Extract the (x, y) coordinate from the center of the cell holding the provided text.  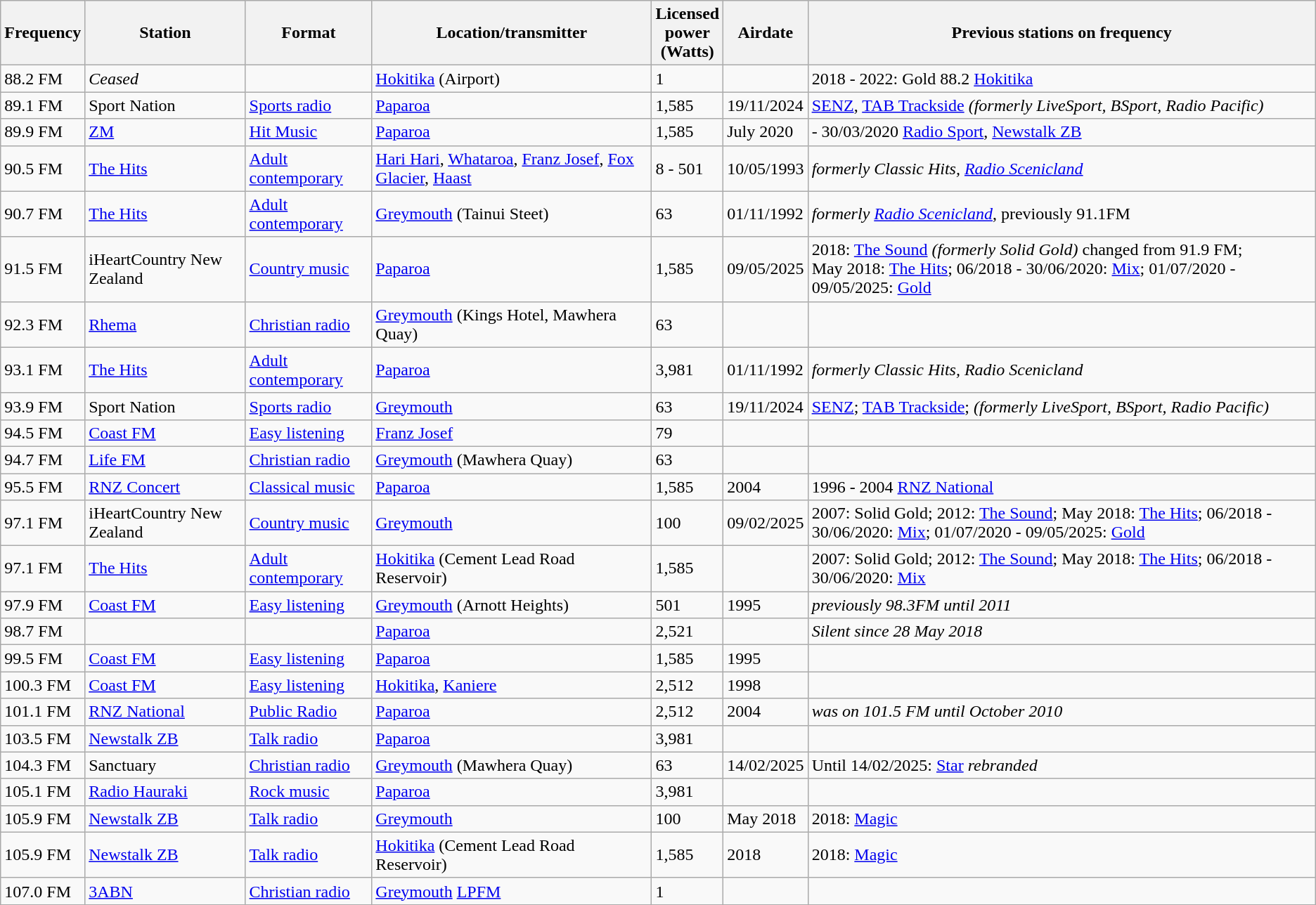
Hit Music (309, 132)
ZM (165, 132)
94.5 FM (43, 433)
95.5 FM (43, 487)
Greymouth (Arnott Heights) (512, 605)
8 - 501 (688, 169)
SENZ, TAB Trackside (formerly LiveSport, BSport, Radio Pacific) (1062, 105)
98.7 FM (43, 632)
2018 - 2022: Gold 88.2 Hokitika (1062, 79)
- 30/03/2020 Radio Sport, Newstalk ZB (1062, 132)
Station (165, 33)
was on 101.5 FM until October 2010 (1062, 712)
97.9 FM (43, 605)
Greymouth LPFM (512, 891)
Until 14/02/2025: Star rebranded (1062, 765)
90.7 FM (43, 214)
Location/transmitter (512, 33)
104.3 FM (43, 765)
Previous stations on frequency (1062, 33)
SENZ; TAB Trackside; (formerly LiveSport, BSport, Radio Pacific) (1062, 406)
Licensedpower(Watts) (688, 33)
103.5 FM (43, 738)
10/05/1993 (766, 169)
Life FM (165, 460)
previously 98.3FM until 2011 (1062, 605)
93.1 FM (43, 370)
RNZ National (165, 712)
79 (688, 433)
May 2018 (766, 819)
2007: Solid Gold; 2012: The Sound; May 2018: The Hits; 06/2018 - 30/06/2020: Mix (1062, 569)
Hokitika, Kaniere (512, 685)
Format (309, 33)
89.1 FM (43, 105)
89.9 FM (43, 132)
91.5 FM (43, 269)
Rhema (165, 325)
Greymouth (Tainui Steet) (512, 214)
94.7 FM (43, 460)
Airdate (766, 33)
Public Radio (309, 712)
Sanctuary (165, 765)
July 2020 (766, 132)
Classical music (309, 487)
Ceased (165, 79)
100.3 FM (43, 685)
2018 (766, 854)
09/02/2025 (766, 523)
92.3 FM (43, 325)
09/05/2025 (766, 269)
2,521 (688, 632)
101.1 FM (43, 712)
formerly Radio Scenicland, previously 91.1FM (1062, 214)
Rock music (309, 792)
Greymouth (Kings Hotel, Mawhera Quay) (512, 325)
Franz Josef (512, 433)
1996 - 2004 RNZ National (1062, 487)
RNZ Concert (165, 487)
2007: Solid Gold; 2012: The Sound; May 2018: The Hits; 06/2018 - 30/06/2020: Mix; 01/07/2020 - 09/05/2025: Gold (1062, 523)
2018: The Sound (formerly Solid Gold) changed from 91.9 FM; May 2018: The Hits; 06/2018 - 30/06/2020: Mix; 01/07/2020 - 09/05/2025: Gold (1062, 269)
88.2 FM (43, 79)
105.1 FM (43, 792)
Frequency (43, 33)
99.5 FM (43, 658)
Radio Hauraki (165, 792)
90.5 FM (43, 169)
1998 (766, 685)
93.9 FM (43, 406)
501 (688, 605)
14/02/2025 (766, 765)
Hari Hari, Whataroa, Franz Josef, Fox Glacier, Haast (512, 169)
Silent since 28 May 2018 (1062, 632)
Hokitika (Airport) (512, 79)
3ABN (165, 891)
107.0 FM (43, 891)
